Pinpoint the cell where the given text exists, returning its (X, Y) midpoint coordinate. 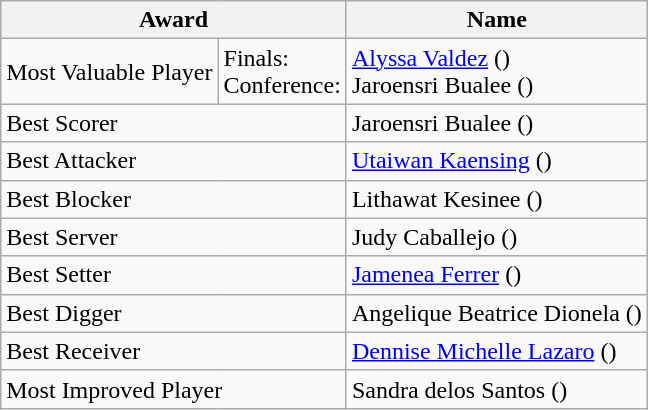
Best Receiver (174, 351)
Best Setter (174, 275)
Angelique Beatrice Dionela () (496, 313)
Jaroensri Bualee () (496, 123)
Best Digger (174, 313)
Most Improved Player (174, 389)
Sandra delos Santos () (496, 389)
Judy Caballejo () (496, 237)
Most Valuable Player (110, 72)
Best Server (174, 237)
Dennise Michelle Lazaro () (496, 351)
Jamenea Ferrer () (496, 275)
Finals:Conference: (282, 72)
Utaiwan Kaensing () (496, 161)
Best Blocker (174, 199)
Name (496, 20)
Best Attacker (174, 161)
Best Scorer (174, 123)
Award (174, 20)
Lithawat Kesinee () (496, 199)
Alyssa Valdez () Jaroensri Bualee () (496, 72)
